Determine the (x, y) coordinate at the center of the cell enclosing the given text.  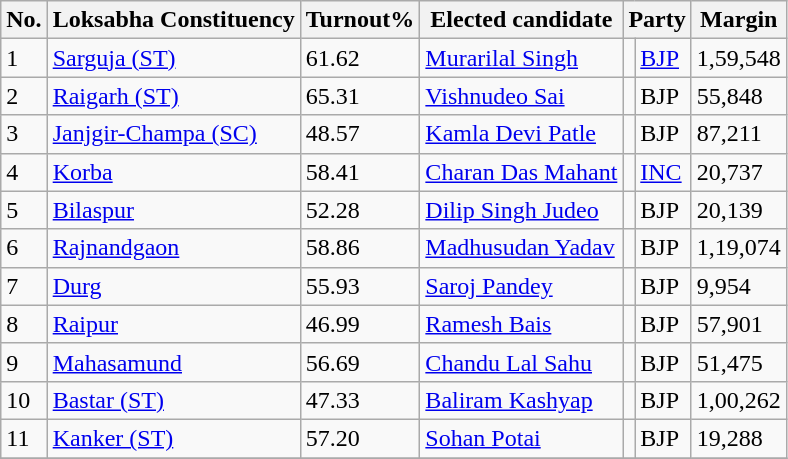
2 (24, 96)
Sarguja (ST) (174, 58)
4 (24, 172)
61.62 (360, 58)
Kanker (ST) (174, 438)
Sohan Potai (522, 438)
3 (24, 134)
87,211 (738, 134)
20,139 (738, 210)
58.86 (360, 248)
Rajnandgaon (174, 248)
INC (663, 172)
9 (24, 362)
5 (24, 210)
19,288 (738, 438)
Janjgir-Champa (SC) (174, 134)
46.99 (360, 324)
47.33 (360, 400)
1,19,074 (738, 248)
Vishnudeo Sai (522, 96)
55.93 (360, 286)
Chandu Lal Sahu (522, 362)
Korba (174, 172)
Party (657, 20)
51,475 (738, 362)
Ramesh Bais (522, 324)
Kamla Devi Patle (522, 134)
57.20 (360, 438)
Saroj Pandey (522, 286)
Madhusudan Yadav (522, 248)
7 (24, 286)
Margin (738, 20)
Bilaspur (174, 210)
Charan Das Mahant (522, 172)
65.31 (360, 96)
1,59,548 (738, 58)
11 (24, 438)
Raigarh (ST) (174, 96)
Murarilal Singh (522, 58)
55,848 (738, 96)
52.28 (360, 210)
57,901 (738, 324)
56.69 (360, 362)
Loksabha Constituency (174, 20)
58.41 (360, 172)
No. (24, 20)
20,737 (738, 172)
10 (24, 400)
1 (24, 58)
8 (24, 324)
48.57 (360, 134)
6 (24, 248)
Bastar (ST) (174, 400)
1,00,262 (738, 400)
9,954 (738, 286)
Dilip Singh Judeo (522, 210)
Mahasamund (174, 362)
Baliram Kashyap (522, 400)
Raipur (174, 324)
Durg (174, 286)
Elected candidate (522, 20)
Turnout% (360, 20)
